Locate the cell with the specified text and output its (x, y) center coordinate. 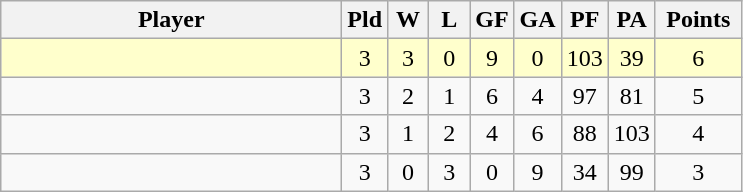
34 (584, 172)
GF (492, 20)
5 (698, 96)
81 (632, 96)
97 (584, 96)
Points (698, 20)
GA (538, 20)
99 (632, 172)
W (408, 20)
Player (172, 20)
L (450, 20)
Pld (365, 20)
PF (584, 20)
88 (584, 134)
39 (632, 58)
PA (632, 20)
